Find where the given text appears and provide that cell's center as [x, y] coordinate. 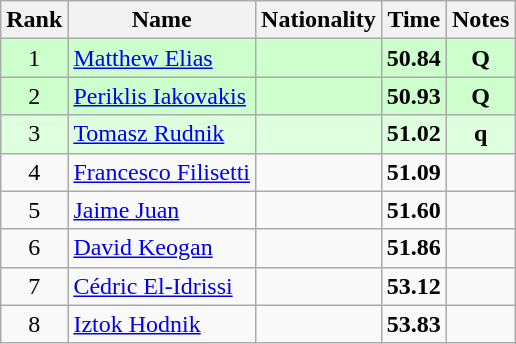
2 [34, 96]
Matthew Elias [162, 58]
Periklis Iakovakis [162, 96]
David Keogan [162, 248]
Cédric El-Idrissi [162, 286]
51.09 [414, 172]
Iztok Hodnik [162, 324]
4 [34, 172]
7 [34, 286]
51.60 [414, 210]
51.02 [414, 134]
q [480, 134]
51.86 [414, 248]
5 [34, 210]
Nationality [319, 20]
53.12 [414, 286]
Notes [480, 20]
50.84 [414, 58]
8 [34, 324]
Rank [34, 20]
1 [34, 58]
53.83 [414, 324]
Francesco Filisetti [162, 172]
Time [414, 20]
Tomasz Rudnik [162, 134]
Jaime Juan [162, 210]
50.93 [414, 96]
3 [34, 134]
6 [34, 248]
Name [162, 20]
